For the text-containing cell, return its midpoint in [X, Y] coordinate format. 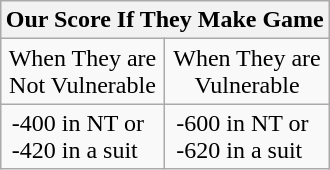
Our Score If They Make Game [164, 20]
When They areVulnerable [248, 72]
-400 in NT or -420 in a suit [82, 136]
When They areNot Vulnerable [82, 72]
-600 in NT or -620 in a suit [248, 136]
